Output the [X, Y] coordinate of the center of the cell containing the given text.  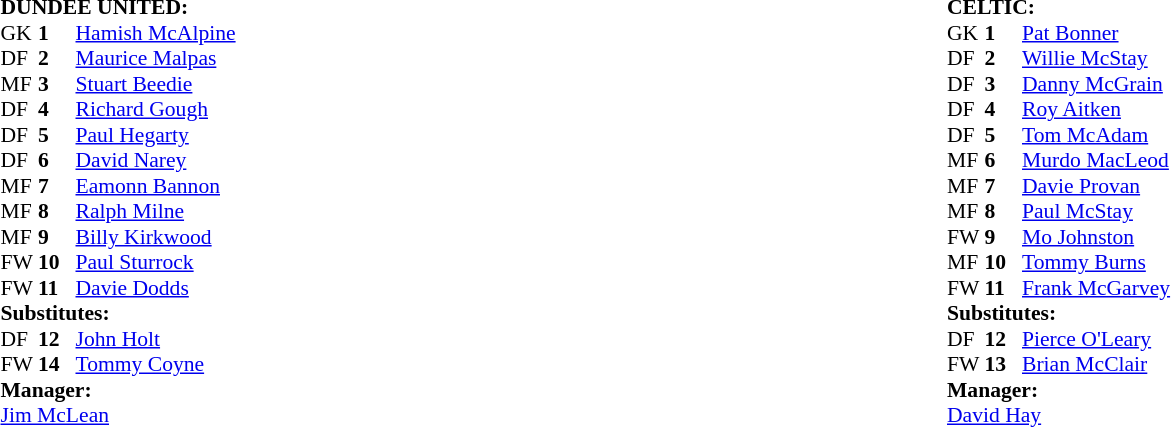
Danny McGrain [1096, 84]
Paul McStay [1096, 211]
Stuart Beedie [156, 84]
Paul Hegarty [156, 135]
Murdo MacLeod [1096, 161]
David Narey [156, 161]
14 [57, 365]
Mo Johnston [1096, 237]
Tommy Burns [1096, 263]
Billy Kirkwood [156, 237]
Ralph Milne [156, 211]
John Holt [156, 339]
Paul Sturrock [156, 263]
13 [1003, 365]
Frank McGarvey [1096, 288]
Pierce O'Leary [1096, 339]
Willie McStay [1096, 59]
Davie Dodds [156, 288]
Brian McClair [1096, 365]
Eamonn Bannon [156, 186]
Pat Bonner [1096, 33]
Maurice Malpas [156, 59]
Richard Gough [156, 109]
Roy Aitken [1096, 109]
Tommy Coyne [156, 365]
Tom McAdam [1096, 135]
Hamish McAlpine [156, 33]
Davie Provan [1096, 186]
